Pinpoint the cell where the given text exists, returning its (X, Y) midpoint coordinate. 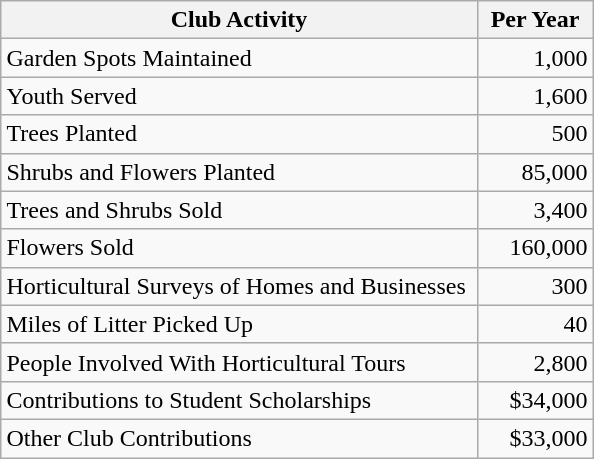
Contributions to Student Scholarships (239, 400)
Miles of Litter Picked Up (239, 324)
Per Year (535, 20)
Youth Served (239, 96)
300 (535, 286)
Other Club Contributions (239, 438)
Garden Spots Maintained (239, 58)
160,000 (535, 248)
$33,000 (535, 438)
Shrubs and Flowers Planted (239, 172)
40 (535, 324)
Flowers Sold (239, 248)
3,400 (535, 210)
Trees Planted (239, 134)
2,800 (535, 362)
1,600 (535, 96)
$34,000 (535, 400)
People Involved With Horticultural Tours (239, 362)
1,000 (535, 58)
85,000 (535, 172)
500 (535, 134)
Horticultural Surveys of Homes and Businesses (239, 286)
Trees and Shrubs Sold (239, 210)
Club Activity (239, 20)
